Search for the cell housing the specified text and yield its (x, y) center coordinate. 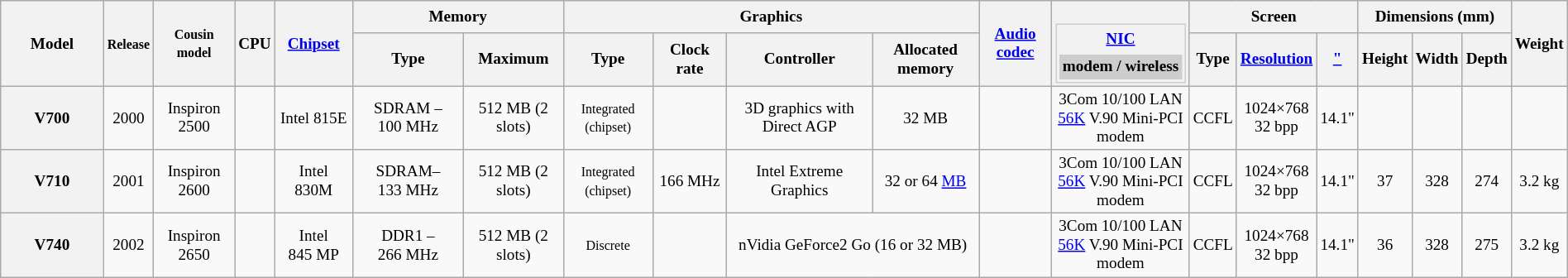
Graphics (771, 17)
V740 (52, 245)
32 MB (926, 117)
Depth (1487, 60)
166 MHz (690, 182)
CPU (255, 44)
Intel 845 MP (313, 245)
Chipset (313, 44)
274 (1487, 182)
NIC modem / wireless (1121, 44)
32 or 64 MB (926, 182)
Release (129, 44)
Weight (1539, 44)
" (1338, 60)
Inspiron 2600 (194, 182)
2000 (129, 117)
Width (1437, 60)
Intel Extreme Graphics (800, 182)
37 (1384, 182)
Clock rate (690, 60)
275 (1487, 245)
SDRAM – 100 MHz (408, 117)
Controller (800, 60)
36 (1384, 245)
3D graphics with Direct AGP (800, 117)
Height (1384, 60)
Model (52, 44)
Dimensions (mm) (1434, 17)
SDRAM– 133 MHz (408, 182)
V700 (52, 117)
Maximum (514, 60)
Allocated memory (926, 60)
Screen (1274, 17)
2001 (129, 182)
Discrete (608, 245)
Intel 815E (313, 117)
nVidia GeForce2 Go (16 or 32 MB) (853, 245)
DDR1 – 266 MHz (408, 245)
modem / wireless (1121, 66)
V710 (52, 182)
Audio codec (1016, 44)
NIC (1121, 39)
Inspiron 2500 (194, 117)
Inspiron 2650 (194, 245)
Cousin model (194, 44)
Memory (458, 17)
2002 (129, 245)
Resolution (1277, 60)
Intel 830M (313, 182)
